Search for the cell housing the specified text and yield its [x, y] center coordinate. 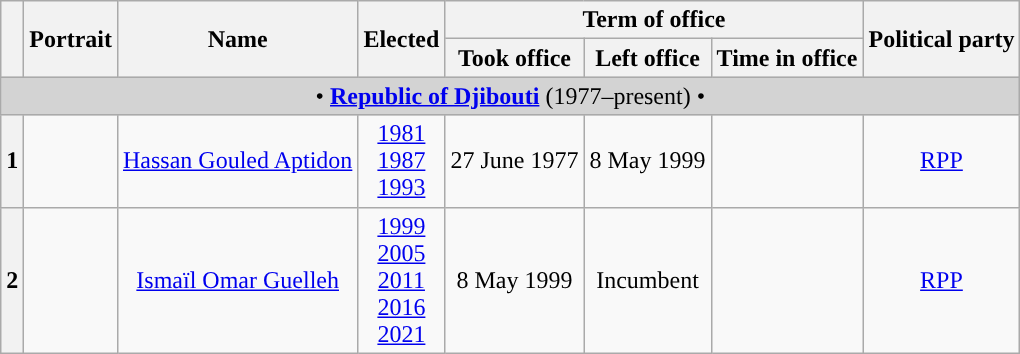
Hassan Gouled Aptidon [237, 161]
Left office [648, 58]
Portrait [71, 39]
Time in office [787, 58]
19992005201120162021 [402, 280]
1 [12, 161]
Elected [402, 39]
Took office [514, 58]
Ismaïl Omar Guelleh [237, 280]
198119871993 [402, 161]
27 June 1977 [514, 161]
• Republic of Djibouti (1977–present) • [510, 96]
Incumbent [648, 280]
Name [237, 39]
Political party [942, 39]
Term of office [654, 20]
2 [12, 280]
